Identify which cell holds the provided text, then report its [x, y] central coordinate. 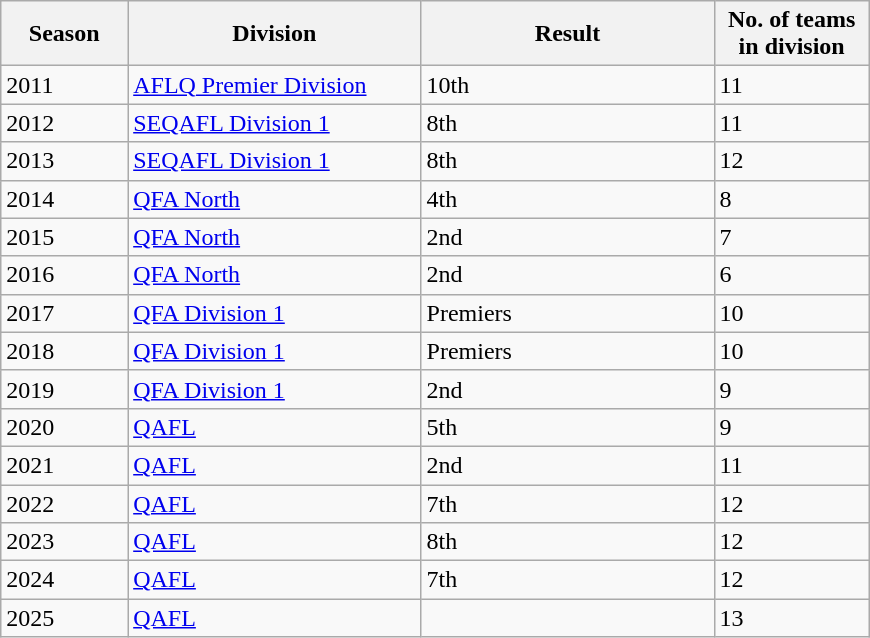
2011 [64, 85]
2022 [64, 503]
Division [274, 34]
2013 [64, 161]
13 [792, 618]
2018 [64, 351]
7 [792, 237]
2012 [64, 123]
10th [568, 85]
AFLQ Premier Division [274, 85]
6 [792, 275]
2023 [64, 542]
5th [568, 427]
2017 [64, 313]
2015 [64, 237]
4th [568, 199]
No. of teams in division [792, 34]
Season [64, 34]
2020 [64, 427]
2021 [64, 465]
8 [792, 199]
2024 [64, 580]
2025 [64, 618]
Result [568, 34]
2014 [64, 199]
2019 [64, 389]
2016 [64, 275]
